Extract the [X, Y] coordinate from the center of the cell holding the provided text.  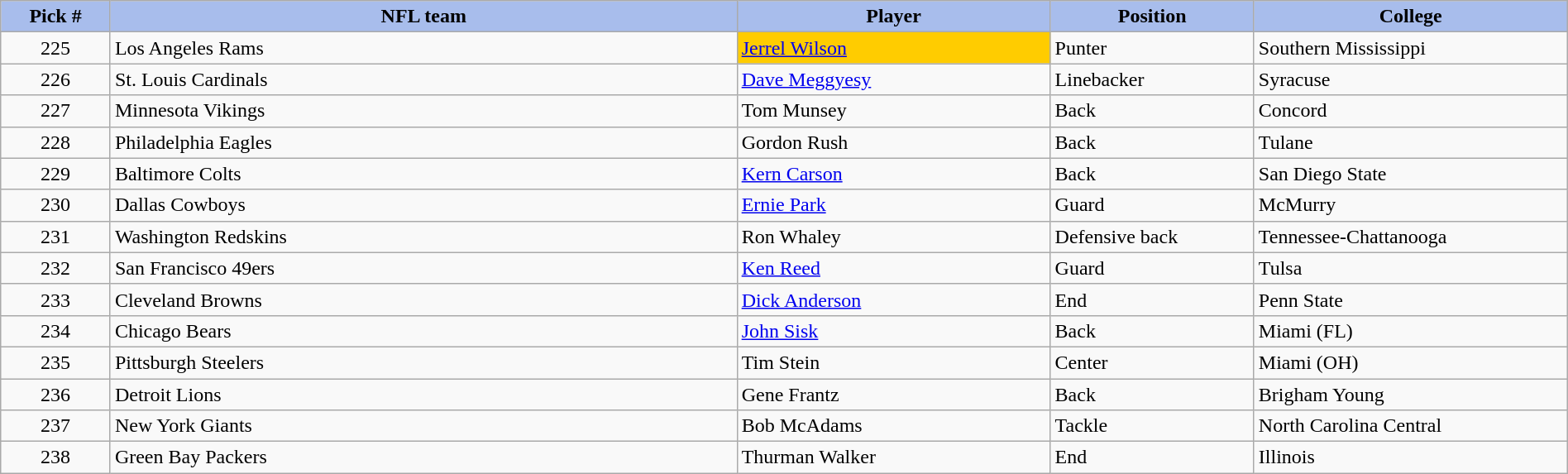
Center [1152, 362]
Chicago Bears [423, 331]
225 [56, 48]
Baltimore Colts [423, 174]
231 [56, 237]
236 [56, 395]
Ron Whaley [893, 237]
Tennessee-Chattanooga [1411, 237]
Tulsa [1411, 268]
237 [56, 426]
Minnesota Vikings [423, 111]
Player [893, 17]
Dave Meggyesy [893, 79]
227 [56, 111]
San Francisco 49ers [423, 268]
Pittsburgh Steelers [423, 362]
Dick Anderson [893, 299]
238 [56, 457]
Defensive back [1152, 237]
Ken Reed [893, 268]
Dallas Cowboys [423, 205]
Gordon Rush [893, 142]
McMurry [1411, 205]
233 [56, 299]
Illinois [1411, 457]
College [1411, 17]
235 [56, 362]
Pick # [56, 17]
Jerrel Wilson [893, 48]
Tom Munsey [893, 111]
Thurman Walker [893, 457]
Southern Mississippi [1411, 48]
Bob McAdams [893, 426]
St. Louis Cardinals [423, 79]
228 [56, 142]
Gene Frantz [893, 395]
Tim Stein [893, 362]
Penn State [1411, 299]
Detroit Lions [423, 395]
Philadelphia Eagles [423, 142]
Brigham Young [1411, 395]
Syracuse [1411, 79]
New York Giants [423, 426]
226 [56, 79]
Cleveland Browns [423, 299]
Tackle [1152, 426]
230 [56, 205]
232 [56, 268]
San Diego State [1411, 174]
229 [56, 174]
Miami (FL) [1411, 331]
Punter [1152, 48]
Concord [1411, 111]
Green Bay Packers [423, 457]
Washington Redskins [423, 237]
Kern Carson [893, 174]
Linebacker [1152, 79]
NFL team [423, 17]
Ernie Park [893, 205]
Tulane [1411, 142]
Los Angeles Rams [423, 48]
234 [56, 331]
Miami (OH) [1411, 362]
North Carolina Central [1411, 426]
John Sisk [893, 331]
Position [1152, 17]
